Determine the [X, Y] coordinate at the center of the cell enclosing the given text.  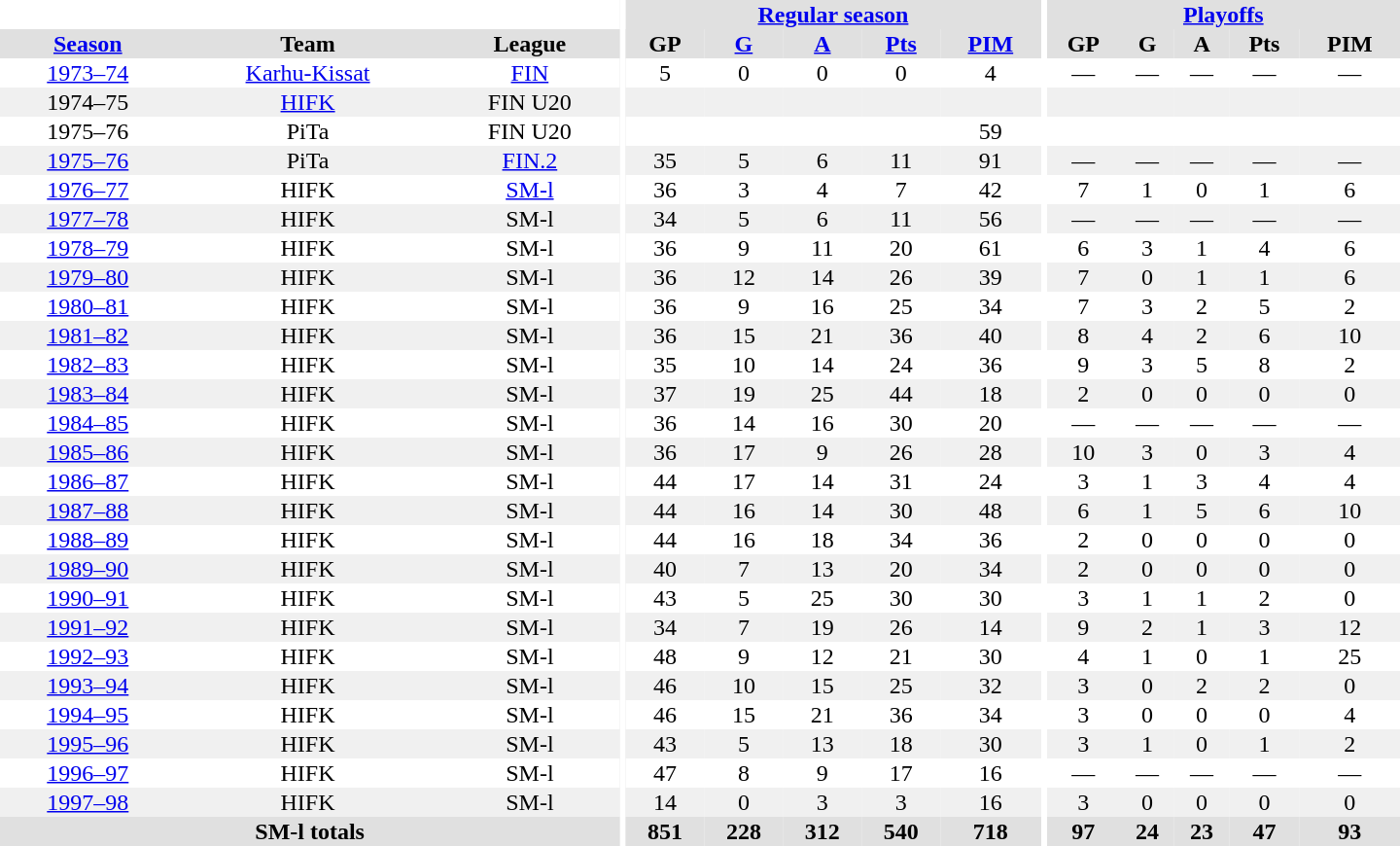
59 [990, 131]
32 [990, 686]
1979–80 [87, 277]
851 [665, 831]
1978–79 [87, 248]
1991–92 [87, 627]
1983–84 [87, 394]
1974–75 [87, 102]
1984–85 [87, 423]
37 [665, 394]
1989–90 [87, 569]
56 [990, 219]
1992–93 [87, 656]
Playoffs [1223, 15]
1988–89 [87, 540]
FIN [529, 73]
1987–88 [87, 511]
Team [308, 44]
1993–94 [87, 686]
97 [1083, 831]
61 [990, 248]
1976–77 [87, 190]
1996–97 [87, 773]
312 [822, 831]
League [529, 44]
FIN.2 [529, 160]
1994–95 [87, 715]
228 [743, 831]
42 [990, 190]
28 [990, 452]
31 [900, 481]
Season [87, 44]
93 [1349, 831]
39 [990, 277]
1985–86 [87, 452]
1977–78 [87, 219]
1973–74 [87, 73]
23 [1202, 831]
1995–96 [87, 744]
SM-l totals [309, 831]
1997–98 [87, 802]
540 [900, 831]
91 [990, 160]
718 [990, 831]
1981–82 [87, 335]
1982–83 [87, 365]
1986–87 [87, 481]
Regular season [832, 15]
1980–81 [87, 306]
Karhu-Kissat [308, 73]
1990–91 [87, 598]
